Output the (X, Y) coordinate of the center of the cell containing the given text.  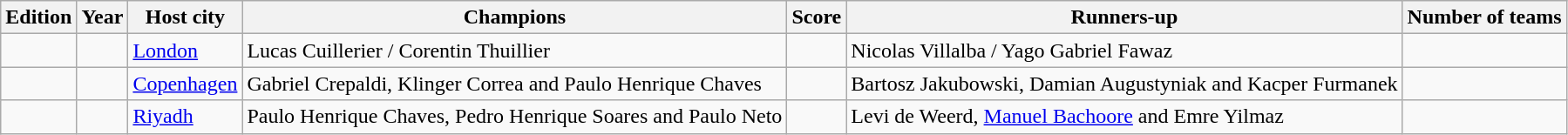
London (185, 51)
Number of teams (1484, 17)
Lucas Cuillerier / Corentin Thuillier (514, 51)
Bartosz Jakubowski, Damian Augustyniak and Kacper Furmanek (1124, 84)
Host city (185, 17)
Edition (38, 17)
Runners-up (1124, 17)
Champions (514, 17)
Score (817, 17)
Year (103, 17)
Paulo Henrique Chaves, Pedro Henrique Soares and Paulo Neto (514, 117)
Gabriel Crepaldi, Klinger Correa and Paulo Henrique Chaves (514, 84)
Levi de Weerd, Manuel Bachoore and Emre Yilmaz (1124, 117)
Riyadh (185, 117)
Nicolas Villalba / Yago Gabriel Fawaz (1124, 51)
Copenhagen (185, 84)
